Return (X, Y) of the center of cell containing provided text 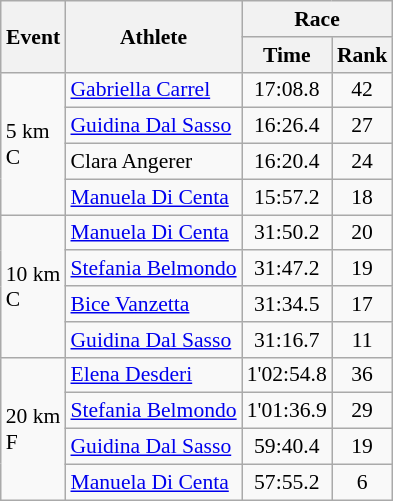
15:57.2 (287, 197)
42 (362, 90)
31:50.2 (287, 233)
59:40.4 (287, 447)
31:34.5 (287, 304)
Event (34, 36)
16:20.4 (287, 162)
24 (362, 162)
17 (362, 304)
Athlete (153, 36)
57:55.2 (287, 482)
Race (318, 19)
18 (362, 197)
Clara Angerer (153, 162)
29 (362, 411)
11 (362, 340)
31:16.7 (287, 340)
20 (362, 233)
Elena Desderi (153, 375)
Bice Vanzetta (153, 304)
Rank (362, 55)
Gabriella Carrel (153, 90)
5 km C (34, 143)
10 km C (34, 286)
17:08.8 (287, 90)
20 km F (34, 428)
31:47.2 (287, 269)
1'01:36.9 (287, 411)
6 (362, 482)
27 (362, 126)
36 (362, 375)
16:26.4 (287, 126)
1'02:54.8 (287, 375)
Time (287, 55)
